Scan for the cell matching the given text and deliver its (X, Y) coordinate at center. 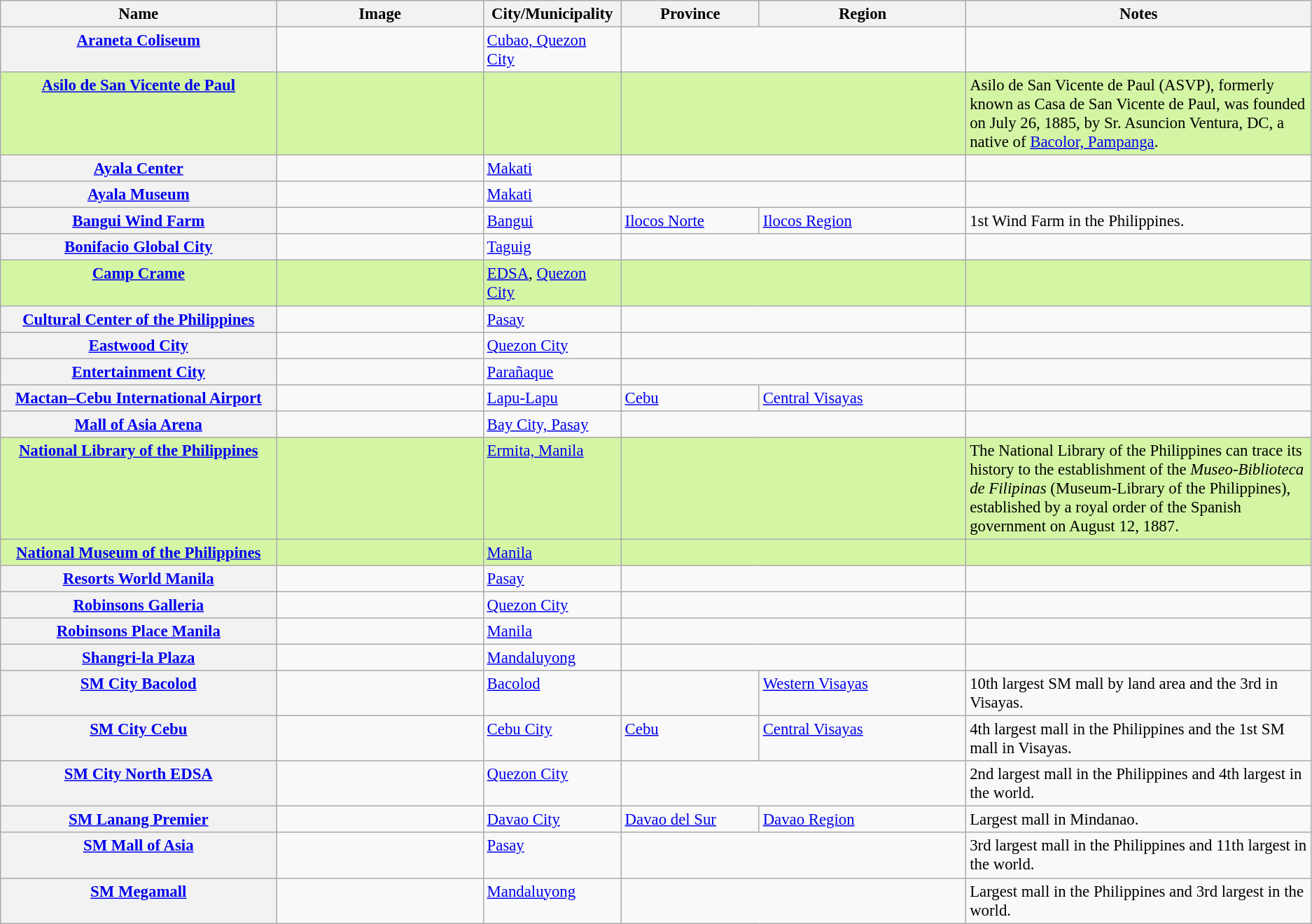
Cebu City (552, 739)
Entertainment City (139, 372)
Camp Crame (139, 283)
Ayala Museum (139, 195)
Davao City (552, 820)
Shangri-la Plaza (139, 658)
Name (139, 14)
Bangui Wind Farm (139, 221)
SM City North EDSA (139, 784)
SM Mall of Asia (139, 855)
4th largest mall in the Philippines and the 1st SM mall in Visayas. (1138, 739)
SM Lanang Premier (139, 820)
National Library of the Philippines (139, 489)
Image (380, 14)
Parañaque (552, 372)
Mactan–Cebu International Airport (139, 398)
Bonifacio Global City (139, 247)
1st Wind Farm in the Philippines. (1138, 221)
SM City Cebu (139, 739)
Taguig (552, 247)
Bay City, Pasay (552, 424)
Ermita, Manila (552, 489)
EDSA, Quezon City (552, 283)
Asilo de San Vicente de Paul (139, 113)
Province (690, 14)
Mall of Asia Arena (139, 424)
National Museum of the Philippines (139, 552)
Largest mall in the Philippines and 3rd largest in the world. (1138, 900)
Eastwood City (139, 345)
Robinsons Galleria (139, 605)
Notes (1138, 14)
10th largest SM mall by land area and the 3rd in Visayas. (1138, 693)
Davao Region (863, 820)
2nd largest mall in the Philippines and 4th largest in the world. (1138, 784)
Ilocos Region (863, 221)
Davao del Sur (690, 820)
Lapu-Lapu (552, 398)
Ayala Center (139, 169)
Araneta Coliseum (139, 50)
Bangui (552, 221)
Cubao, Quezon City (552, 50)
Ilocos Norte (690, 221)
Resorts World Manila (139, 579)
SM Megamall (139, 900)
Bacolod (552, 693)
Region (863, 14)
3rd largest mall in the Philippines and 11th largest in the world. (1138, 855)
SM City Bacolod (139, 693)
City/Municipality (552, 14)
Robinsons Place Manila (139, 631)
Cultural Center of the Philippines (139, 319)
Western Visayas (863, 693)
Largest mall in Mindanao. (1138, 820)
